Scan for the cell matching the given text and deliver its [X, Y] coordinate at center. 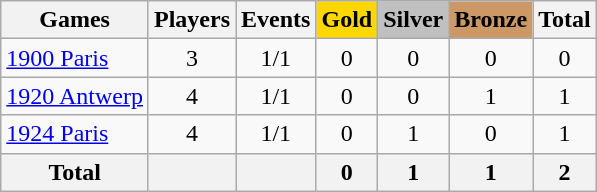
1900 Paris [75, 58]
1920 Antwerp [75, 96]
1924 Paris [75, 134]
2 [565, 172]
Gold [347, 20]
3 [192, 58]
Events [276, 20]
Games [75, 20]
Players [192, 20]
Bronze [491, 20]
Silver [414, 20]
